Locate the cell with the specified text and output its [x, y] center coordinate. 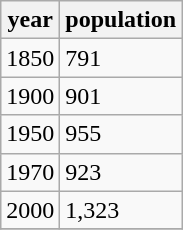
1900 [30, 96]
923 [121, 172]
955 [121, 134]
1950 [30, 134]
2000 [30, 210]
1850 [30, 58]
1,323 [121, 210]
901 [121, 96]
791 [121, 58]
1970 [30, 172]
year [30, 20]
population [121, 20]
